Find where the given text appears and provide that cell's center as [x, y] coordinate. 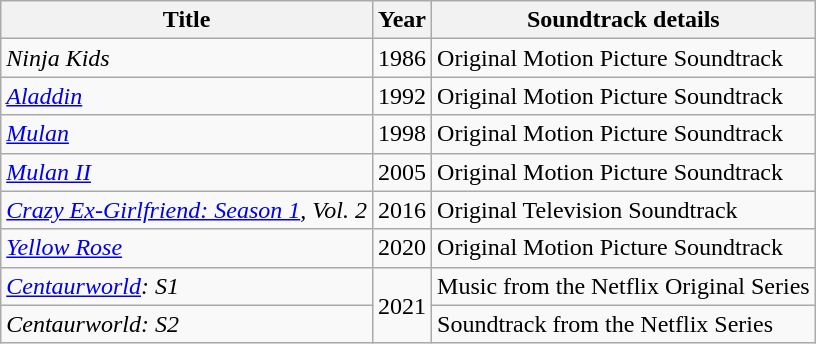
2016 [402, 210]
2020 [402, 248]
Mulan [187, 134]
Original Television Soundtrack [624, 210]
Centaurworld: S2 [187, 324]
Centaurworld: S1 [187, 286]
Aladdin [187, 96]
Crazy Ex-Girlfriend: Season 1, Vol. 2 [187, 210]
Soundtrack from the Netflix Series [624, 324]
Yellow Rose [187, 248]
Year [402, 20]
Soundtrack details [624, 20]
Music from the Netflix Original Series [624, 286]
2021 [402, 305]
2005 [402, 172]
1992 [402, 96]
Title [187, 20]
Ninja Kids [187, 58]
1998 [402, 134]
1986 [402, 58]
Mulan II [187, 172]
